Locate the cell with the specified text and output its (X, Y) center coordinate. 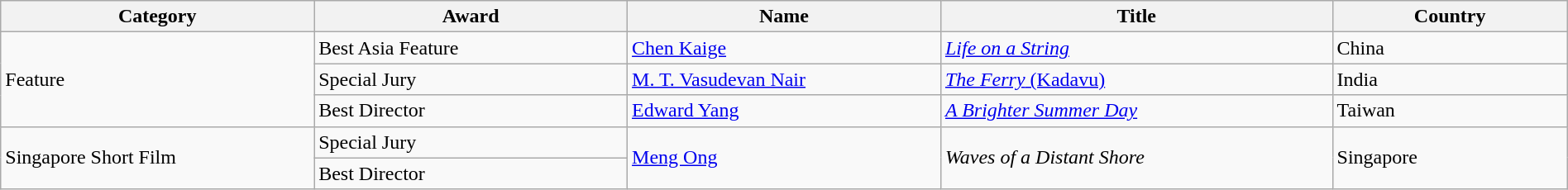
Singapore Short Film (157, 158)
The Ferry (Kadavu) (1136, 79)
Chen Kaige (784, 48)
Life on a String (1136, 48)
Taiwan (1450, 111)
Edward Yang (784, 111)
Best Asia Feature (471, 48)
Meng Ong (784, 158)
Category (157, 17)
Feature (157, 79)
Title (1136, 17)
Award (471, 17)
M. T. Vasudevan Nair (784, 79)
Waves of a Distant Shore (1136, 158)
Country (1450, 17)
China (1450, 48)
India (1450, 79)
A Brighter Summer Day (1136, 111)
Name (784, 17)
Singapore (1450, 158)
